Extract the (x, y) coordinate from the center of the cell holding the provided text.  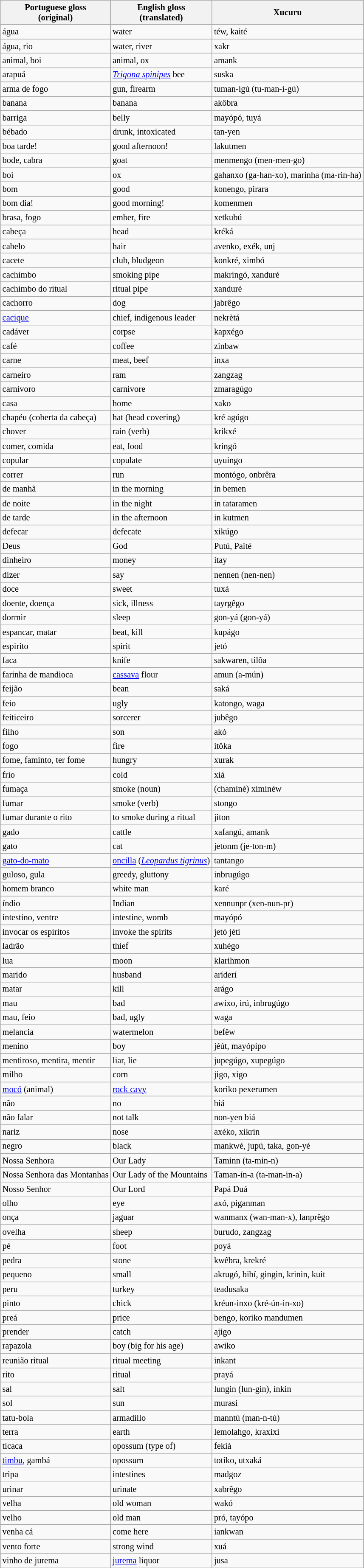
jupegúgo, xupegúgo (288, 1060)
konengo, pirara (288, 189)
ritual meeting (161, 1360)
smoke (verb) (161, 803)
hat (head covering) (161, 418)
akrugó, bibí, gingin, krinin, kuit (288, 1275)
índio (55, 903)
head (161, 232)
corpse (161, 332)
mau (55, 1003)
in bemen (288, 489)
good morning! (161, 203)
rito (55, 1375)
katongo, waga (288, 703)
tripa (55, 1475)
armadillo (161, 1418)
tuxá (288, 589)
montógo, onbrêra (288, 475)
guloso, gula (55, 875)
intestines (161, 1475)
rapazola (55, 1346)
ram (161, 375)
pedra (55, 1260)
ugly (161, 703)
pequeno (55, 1275)
xikúgo (288, 532)
mau, feio (55, 1017)
xabrêgo (288, 1489)
stongo (288, 803)
bad, ugly (161, 1017)
copular (55, 461)
sun (161, 1403)
xuhégo (288, 946)
prayá (288, 1375)
meat, beef (161, 360)
negro (55, 1146)
husband (161, 975)
feiticeiro (55, 718)
Nossa Senhora (55, 1161)
koriko pexerumen (288, 1089)
chick (161, 1303)
cachimbo do ritual (55, 289)
boi (55, 175)
spirit (161, 646)
Our Lady of the Mountains (161, 1175)
Putú, Paité (288, 546)
chief, indigenous leader (161, 318)
lua (55, 961)
kill (161, 989)
kapxégo (288, 332)
animal, ox (161, 60)
eye (161, 1203)
teadusaka (288, 1289)
good (161, 189)
de noite (55, 503)
faca (55, 660)
Nosso Senhor (55, 1189)
jetonm (je-ton-m) (288, 846)
sorcerer (161, 718)
in tataramen (288, 503)
dog (161, 303)
moon (161, 961)
krikxé (288, 432)
cabeça (55, 232)
itôka (288, 746)
water (161, 32)
venha cá (55, 1532)
amank (288, 60)
café (55, 346)
jaguar (161, 1217)
aríderí (288, 975)
poyá (288, 1246)
zangzag (288, 375)
matar (55, 989)
cachimbo (55, 275)
small (161, 1275)
velho (55, 1517)
in the afternoon (161, 517)
nariz (55, 1132)
arma de fogo (55, 89)
doce (55, 589)
old man (161, 1517)
invoke the spirits (161, 932)
smoking pipe (161, 275)
comer, comida (55, 446)
lakutmen (288, 146)
komenmen (288, 203)
(chaminé) ximinéw (288, 789)
defecate (161, 532)
manntú (man-n-tú) (288, 1418)
xiá (288, 775)
totiko, utxaká (288, 1461)
drunk, intoxicated (161, 132)
cacique (55, 318)
água, rio (55, 46)
homem branco (55, 889)
awiko (288, 1346)
run (161, 475)
home (161, 403)
vento forte (55, 1546)
tantango (288, 860)
correr (55, 475)
ladrão (55, 946)
bébado (55, 132)
tuman-igú (tu-man-i-gú) (288, 89)
son (161, 732)
cabelo (55, 246)
milho (55, 1075)
sakwaren, tilôa (288, 660)
animal, boi (55, 60)
tan-yen (288, 132)
não (55, 1103)
dormir (55, 618)
salt (161, 1389)
karé (288, 889)
doente, doença (55, 603)
Taman-ín-a (ta-man-in-a) (288, 1175)
jéút, mayópípo (288, 1046)
inxa (288, 360)
gato-do-mato (55, 860)
smoke (noun) (161, 789)
bengo, koriko mandumen (288, 1318)
jurema liquor (161, 1560)
gahanxo (ga-han-xo), marinha (ma-rin-ha) (288, 175)
espirito (55, 646)
feio (55, 703)
marido (55, 975)
prender (55, 1332)
mayópó (288, 918)
barriga (55, 118)
arágo (288, 989)
fire (161, 746)
ovelha (55, 1232)
defecar (55, 532)
mayópó, tuyá (288, 118)
sol (55, 1403)
feijão (55, 689)
avenko, exék, unj (288, 246)
in the night (161, 503)
cold (161, 775)
peru (55, 1289)
onça (55, 1217)
dinheiro (55, 560)
carne (55, 360)
fogo (55, 746)
nekrètá (288, 318)
urinar (55, 1489)
stone (161, 1260)
cacete (55, 260)
jetó jéti (288, 932)
menino (55, 1046)
xetkubú (288, 218)
not talk (161, 1118)
téw, kaité (288, 32)
goat (161, 160)
Papá Duá (288, 1189)
English gloss (translated) (161, 12)
reunião ritual (55, 1360)
gon-yá (gon-yá) (288, 618)
Indian (161, 903)
casa (55, 403)
zmaragúgo (288, 389)
pé (55, 1246)
earth (161, 1432)
tayrgêgo (288, 603)
Portuguese gloss (original) (55, 12)
hungry (161, 760)
dizer (55, 575)
beat, kill (161, 632)
preá (55, 1318)
rock cavy (161, 1089)
come here (161, 1532)
wanmanx (wan-man-x), lanprêgo (288, 1217)
carnívoro (55, 389)
cadáver (55, 332)
klarihmon (288, 961)
makringó, xanduré (288, 275)
biá (288, 1103)
gato (55, 846)
mankwé, jupú, taka, gon-yé (288, 1146)
pró, tayópo (288, 1517)
Trigona spinipes bee (161, 75)
pinto (55, 1303)
opossum (161, 1461)
fumar durante o rito (55, 818)
xennunpr (xen-nun-pr) (288, 903)
nennen (nen-nen) (288, 575)
iankwan (288, 1532)
cat (161, 846)
cassava flour (161, 675)
God (161, 546)
good afternoon! (161, 146)
terra (55, 1432)
timbu, gambá (55, 1461)
murasi (288, 1403)
Our Lord (161, 1189)
greedy, gluttony (161, 875)
boy (big for his age) (161, 1346)
belly (161, 118)
price (161, 1318)
filho (55, 732)
Nossa Senhora das Montanhas (55, 1175)
kré agúgo (288, 418)
intestino, ventre (55, 918)
burudo, zangzag (288, 1232)
xurak (288, 760)
gun, firearm (161, 89)
opossum (type of) (161, 1446)
hair (161, 246)
boa tarde! (55, 146)
urinate (161, 1489)
arapuá (55, 75)
knife (161, 660)
chapéu (coberta da cabeça) (55, 418)
befêw (288, 1032)
ritual (161, 1375)
gado (55, 832)
sweet (161, 589)
kupágo (288, 632)
carneiro (55, 375)
amun (a-mún) (288, 675)
mocó (animal) (55, 1089)
fome, faminto, ter fome (55, 760)
club, bludgeon (161, 260)
kréun-inxo (kré-ún-in-xo) (288, 1303)
kringó (288, 446)
cattle (161, 832)
Taminn (ta-min-n) (288, 1161)
tatu-bola (55, 1418)
to smoke during a ritual (161, 818)
Our Lady (161, 1161)
bom (55, 189)
turkey (161, 1289)
money (161, 560)
itay (288, 560)
uyuingo (288, 461)
coffee (161, 346)
de manhã (55, 489)
sal (55, 1389)
xakr (288, 46)
água (55, 32)
saká (288, 689)
black (161, 1146)
waga (288, 1017)
axó, piganman (288, 1203)
farinha de mandioca (55, 675)
fumaça (55, 789)
akó (288, 732)
corn (161, 1075)
bode, cabra (55, 160)
nose (161, 1132)
fumar (55, 803)
sick, illness (161, 603)
in the morning (161, 489)
axéko, xikrin (288, 1132)
bad (161, 1003)
não falar (55, 1118)
velha (55, 1503)
lemolahgo, kraxixi (288, 1432)
espancar, matar (55, 632)
awixo, irú, inbrugúgo (288, 1003)
fekiá (288, 1446)
tícaca (55, 1446)
jigo, xigo (288, 1075)
water, river (161, 46)
menmengo (men-men-go) (288, 160)
olho (55, 1203)
sheep (161, 1232)
ox (161, 175)
carnivore (161, 389)
oncilla (Leopardus tigrinus) (161, 860)
cachorro (55, 303)
sleep (161, 618)
invocar os espíritos (55, 932)
eat, food (161, 446)
foot (161, 1246)
Xucuru (288, 12)
jubêgo (288, 718)
watermelon (161, 1032)
copulate (161, 461)
xafangú, amank (288, 832)
Deus (55, 546)
boy (161, 1046)
jetó (288, 646)
thief (161, 946)
ajigo (288, 1332)
kréká (288, 232)
ember, fire (161, 218)
vinho de jurema (55, 1560)
old woman (161, 1503)
kwêbra, krekré (288, 1260)
lungin (lun-gin), ínkin (288, 1389)
de tarde (55, 517)
in kutmen (288, 517)
zinbaw (288, 346)
inkant (288, 1360)
frio (55, 775)
brasa, fogo (55, 218)
wakó (288, 1503)
melancia (55, 1032)
xuá (288, 1546)
ritual pipe (161, 289)
intestine, womb (161, 918)
konkré, ximbó (288, 260)
bean (161, 689)
strong wind (161, 1546)
inbrugúgo (288, 875)
jiton (288, 818)
xanduré (288, 289)
xako (288, 403)
mentiroso, mentira, mentir (55, 1060)
non-yen biá (288, 1118)
liar, lie (161, 1060)
say (161, 575)
catch (161, 1332)
white man (161, 889)
no (161, 1103)
jabrêgo (288, 303)
jusa (288, 1560)
bom dia! (55, 203)
suska (288, 75)
akôbra (288, 103)
madgoz (288, 1475)
rain (verb) (161, 432)
chover (55, 432)
